Locate the cell with the specified text and output its [X, Y] center coordinate. 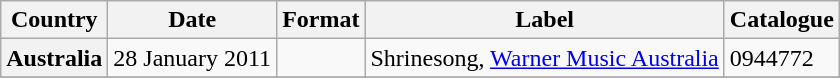
Label [544, 20]
Format [321, 20]
Australia [54, 58]
28 January 2011 [192, 58]
Country [54, 20]
Shrinesong, Warner Music Australia [544, 58]
Catalogue [782, 20]
Date [192, 20]
0944772 [782, 58]
